Return the [x, y] coordinate for the center point of the cell that contains the specified text.  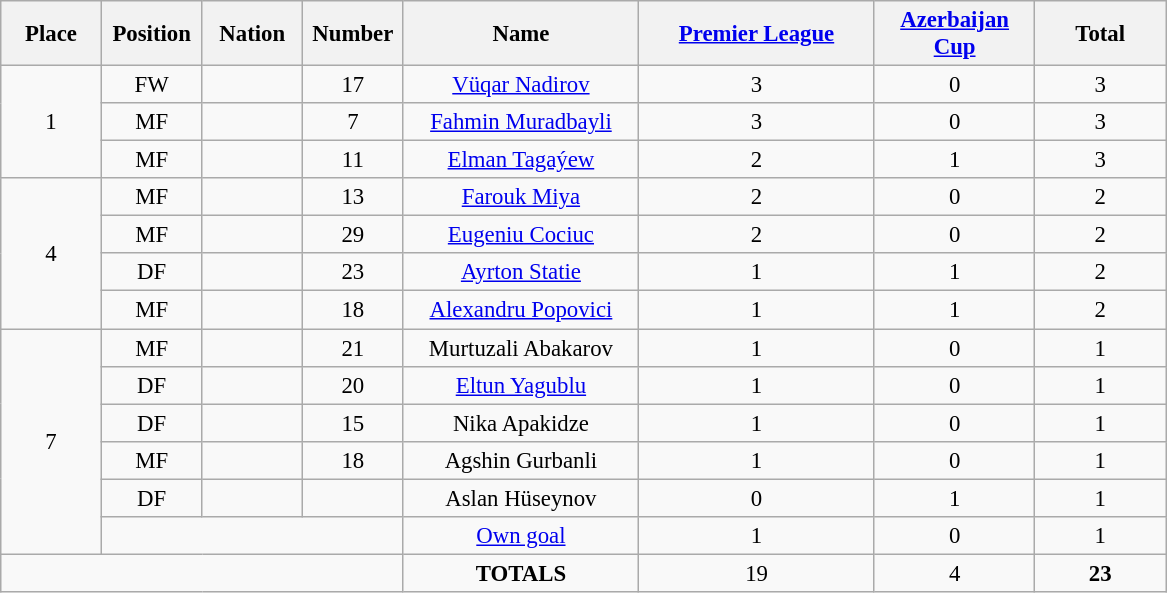
Name [521, 34]
Eugeniu Cociuc [521, 235]
11 [354, 160]
FW [152, 85]
17 [354, 85]
Agshin Gurbanli [521, 460]
Place [52, 34]
Nation [252, 34]
21 [354, 348]
Elman Tagaýew [521, 160]
Position [152, 34]
Fahmin Muradbayli [521, 122]
Total [1100, 34]
20 [354, 385]
Own goal [521, 536]
13 [354, 197]
TOTALS [521, 573]
Premier League [757, 34]
29 [354, 235]
Number [354, 34]
Aslan Hüseynov [521, 498]
15 [354, 423]
19 [757, 573]
Nika Apakidze [521, 423]
Murtuzali Abakarov [521, 348]
Azerbaijan Cup [954, 34]
Farouk Miya [521, 197]
Eltun Yagublu [521, 385]
Ayrton Statie [521, 273]
Alexandru Popovici [521, 310]
Vüqar Nadirov [521, 85]
